For the text-containing cell, return its midpoint in [X, Y] coordinate format. 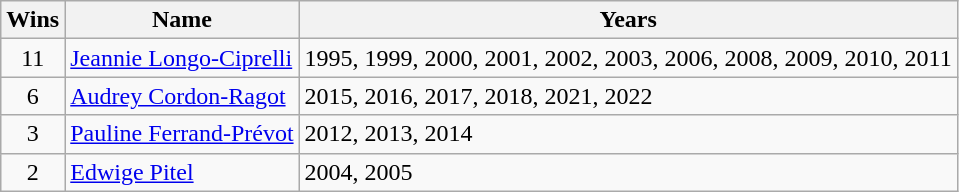
2004, 2005 [628, 172]
3 [33, 134]
1995, 1999, 2000, 2001, 2002, 2003, 2006, 2008, 2009, 2010, 2011 [628, 58]
2 [33, 172]
Pauline Ferrand-Prévot [182, 134]
Audrey Cordon-Ragot [182, 96]
Jeannie Longo-Ciprelli [182, 58]
Years [628, 20]
11 [33, 58]
Wins [33, 20]
2012, 2013, 2014 [628, 134]
6 [33, 96]
Edwige Pitel [182, 172]
Name [182, 20]
2015, 2016, 2017, 2018, 2021, 2022 [628, 96]
